Search for the cell housing the specified text and yield its (x, y) center coordinate. 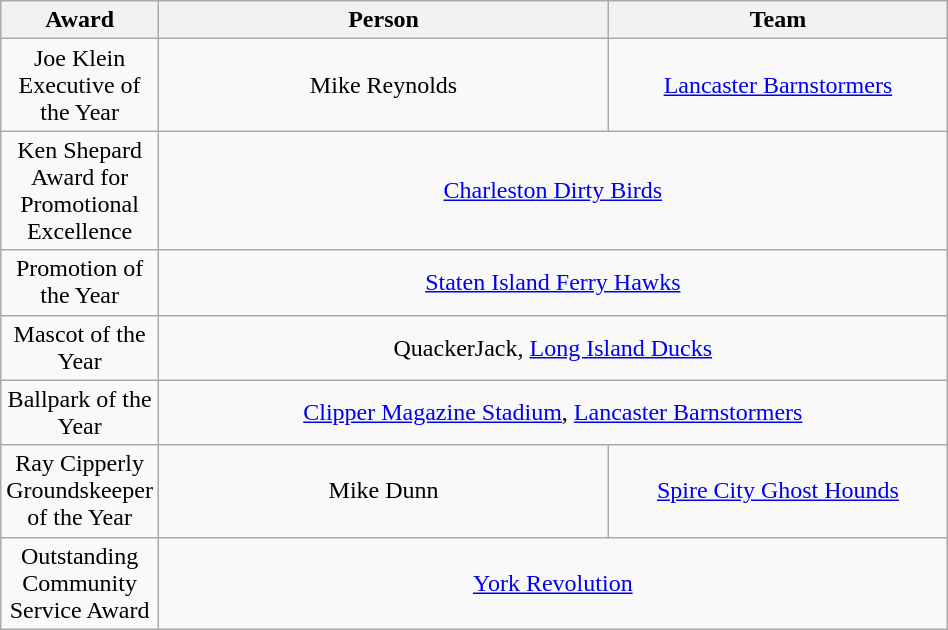
QuackerJack, Long Island Ducks (552, 348)
Team (778, 20)
Outstanding Community Service Award (80, 583)
Spire City Ghost Hounds (778, 491)
Ken Shepard Award for Promotional Excellence (80, 190)
Person (383, 20)
Charleston Dirty Birds (552, 190)
Promotion of the Year (80, 282)
Joe Klein Executive of the Year (80, 85)
Staten Island Ferry Hawks (552, 282)
Mike Reynolds (383, 85)
Lancaster Barnstormers (778, 85)
Ballpark of the Year (80, 412)
Clipper Magazine Stadium, Lancaster Barnstormers (552, 412)
Mike Dunn (383, 491)
Ray Cipperly Groundskeeper of the Year (80, 491)
York Revolution (552, 583)
Award (80, 20)
Mascot of the Year (80, 348)
